Search for the cell housing the specified text and yield its [x, y] center coordinate. 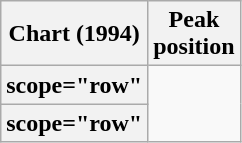
Chart (1994) [74, 34]
Peakposition [194, 34]
